Pinpoint the cell where the given text exists, returning its (X, Y) midpoint coordinate. 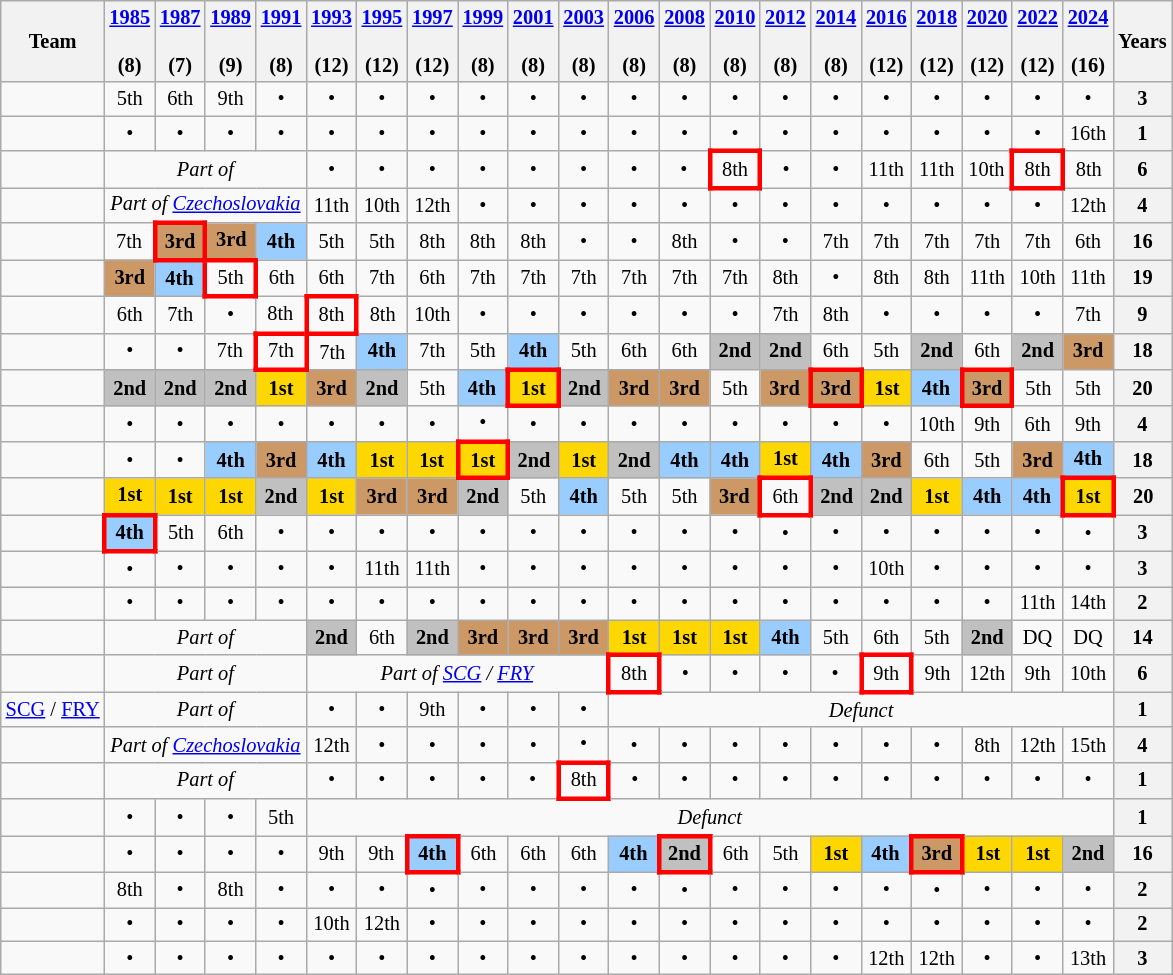
1991(8) (281, 41)
9 (1142, 314)
1995(12) (382, 41)
16th (1088, 134)
Years (1142, 41)
2001(8) (533, 41)
2010(8) (735, 41)
2006(8) (634, 41)
2024(16) (1088, 41)
1987(7) (180, 41)
15th (1088, 744)
1993(12) (331, 41)
13th (1088, 958)
2016(12) (886, 41)
19 (1142, 278)
2008(8) (684, 41)
14 (1142, 638)
1989(9) (230, 41)
1999(8) (483, 41)
1985(8) (130, 41)
2020(12) (987, 41)
14th (1088, 603)
2022(12) (1037, 41)
2012(8) (785, 41)
2018(12) (937, 41)
2014(8) (836, 41)
Part of SCG / FRY (458, 674)
2003(8) (583, 41)
SCG / FRY (53, 710)
1997(12) (432, 41)
Team (53, 41)
